Find where the given text appears and provide that cell's center as (x, y) coordinate. 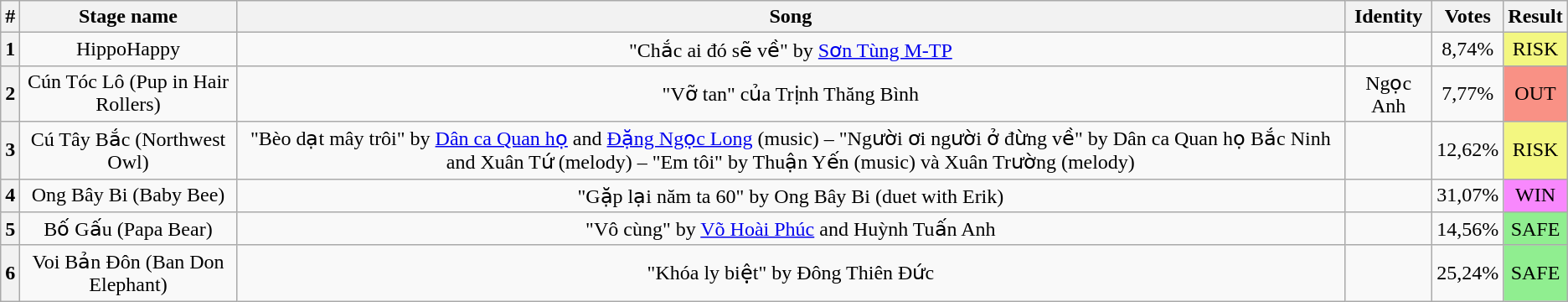
Stage name (128, 17)
5 (10, 229)
6 (10, 273)
WIN (1535, 195)
1 (10, 49)
Identity (1388, 17)
"Vô cùng" by Võ Hoài Phúc and Huỳnh Tuấn Anh (791, 229)
8,74% (1467, 49)
7,77% (1467, 94)
"Vỡ tan" của Trịnh Thăng Bình (791, 94)
OUT (1535, 94)
"Chắc ai đó sẽ về" by Sơn Tùng M-TP (791, 49)
Votes (1467, 17)
Voi Bản Đôn (Ban Don Elephant) (128, 273)
Ong Bây Bi (Baby Bee) (128, 195)
Song (791, 17)
# (10, 17)
Ngọc Anh (1388, 94)
31,07% (1467, 195)
14,56% (1467, 229)
2 (10, 94)
12,62% (1467, 150)
Bố Gấu (Papa Bear) (128, 229)
Cún Tóc Lô (Pup in Hair Rollers) (128, 94)
HippoHappy (128, 49)
"Gặp lại năm ta 60" by Ong Bây Bi (duet with Erik) (791, 195)
Result (1535, 17)
"Khóa ly biệt" by Đông Thiên Đức (791, 273)
4 (10, 195)
3 (10, 150)
Cú Tây Bắc (Northwest Owl) (128, 150)
25,24% (1467, 273)
